Output the [x, y] coordinate of the center of the cell containing the given text.  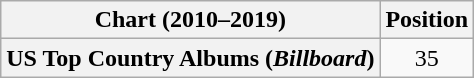
US Top Country Albums (Billboard) [190, 58]
35 [427, 58]
Position [427, 20]
Chart (2010–2019) [190, 20]
